Detect which cell encompasses the target text, then output its [X, Y] center coordinate. 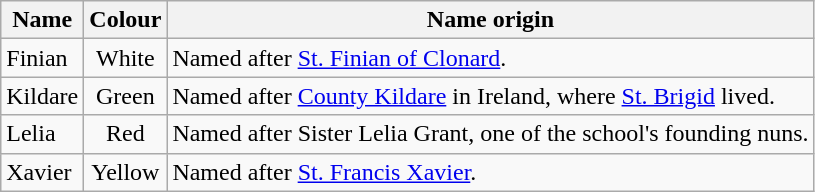
Yellow [126, 172]
Colour [126, 20]
Named after County Kildare in Ireland, where St. Brigid lived. [490, 96]
Name [42, 20]
Named after St. Finian of Clonard. [490, 58]
Xavier [42, 172]
Kildare [42, 96]
Finian [42, 58]
White [126, 58]
Named after Sister Lelia Grant, one of the school's founding nuns. [490, 134]
Lelia [42, 134]
Green [126, 96]
Named after St. Francis Xavier. [490, 172]
Red [126, 134]
Name origin [490, 20]
